From the cell containing the given text, extract its center point as [X, Y] coordinate. 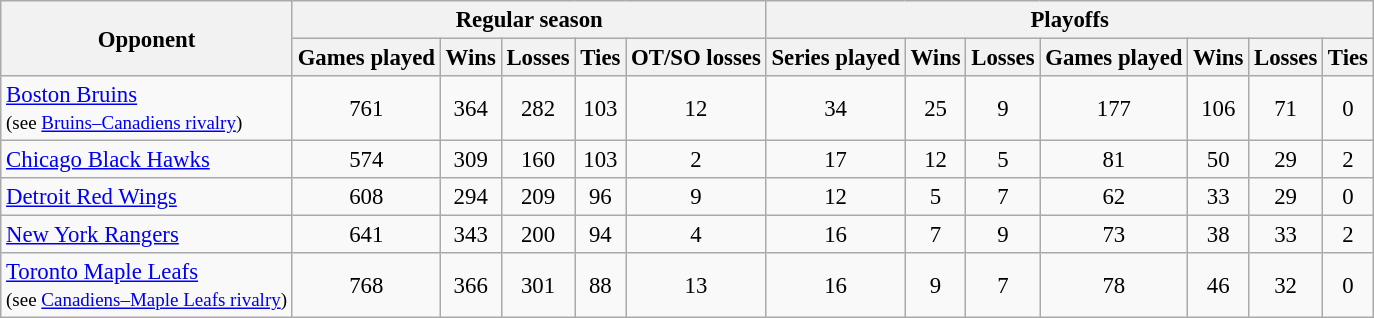
Playoffs [1070, 20]
282 [538, 108]
209 [538, 197]
New York Rangers [147, 235]
761 [366, 108]
177 [1114, 108]
38 [1218, 235]
96 [600, 197]
160 [538, 160]
106 [1218, 108]
Opponent [147, 38]
81 [1114, 160]
294 [470, 197]
50 [1218, 160]
62 [1114, 197]
34 [836, 108]
17 [836, 160]
200 [538, 235]
364 [470, 108]
Regular season [529, 20]
OT/SO losses [696, 58]
Boston Bruins(see Bruins–Canadiens rivalry) [147, 108]
608 [366, 197]
94 [600, 235]
4 [696, 235]
Series played [836, 58]
71 [1286, 108]
343 [470, 235]
25 [936, 108]
Detroit Red Wings [147, 197]
574 [366, 160]
16 [836, 235]
Chicago Black Hawks [147, 160]
641 [366, 235]
309 [470, 160]
73 [1114, 235]
